Extract the [X, Y] coordinate from the center of the cell holding the provided text.  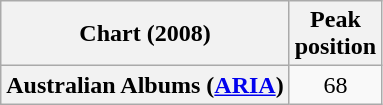
Peakposition [335, 34]
Australian Albums (ARIA) [145, 85]
68 [335, 85]
Chart (2008) [145, 34]
